Scan for the cell matching the given text and deliver its [X, Y] coordinate at center. 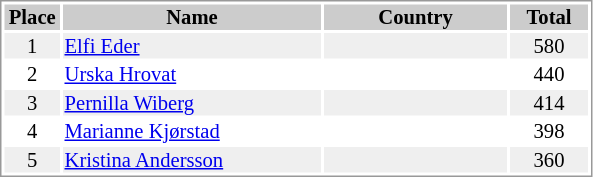
Kristina Andersson [192, 160]
Country [416, 17]
Marianne Kjørstad [192, 131]
Total [549, 17]
360 [549, 160]
4 [32, 131]
Pernilla Wiberg [192, 103]
398 [549, 131]
580 [549, 46]
2 [32, 75]
414 [549, 103]
5 [32, 160]
Urska Hrovat [192, 75]
Elfi Eder [192, 46]
Name [192, 17]
440 [549, 75]
3 [32, 103]
1 [32, 46]
Place [32, 17]
